Detect which cell encompasses the target text, then output its [x, y] center coordinate. 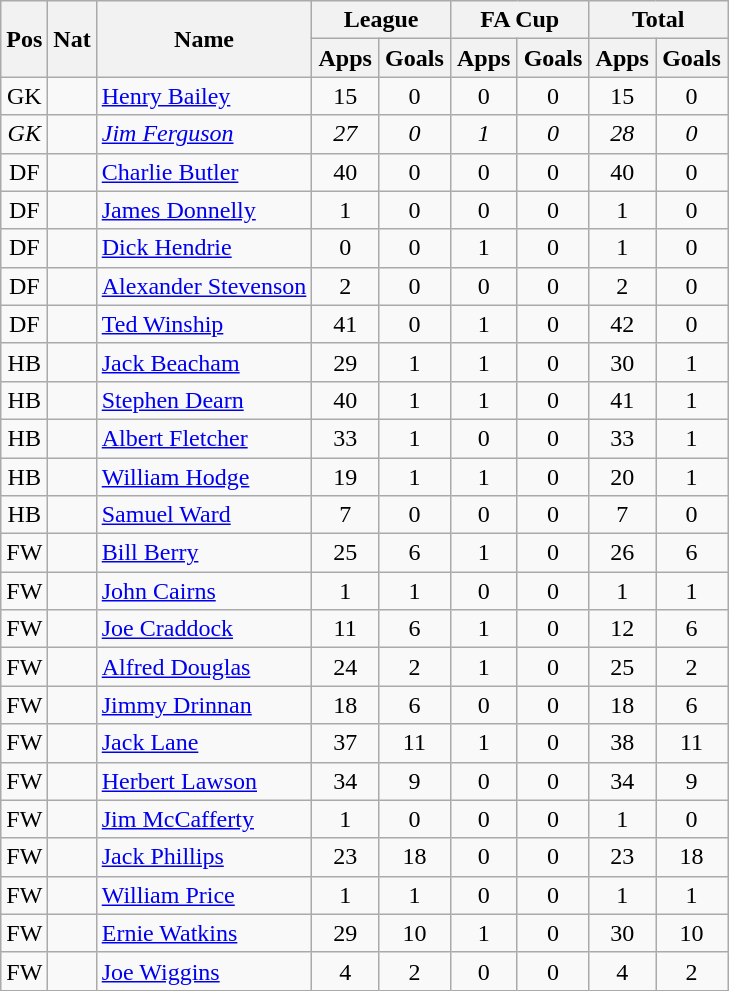
Total [658, 20]
Pos [24, 39]
24 [346, 667]
Jimmy Drinnan [204, 705]
Jack Lane [204, 743]
Charlie Butler [204, 172]
26 [622, 553]
19 [346, 477]
42 [622, 324]
James Donnelly [204, 210]
Herbert Lawson [204, 781]
37 [346, 743]
William Hodge [204, 477]
Jack Phillips [204, 857]
27 [346, 134]
Alfred Douglas [204, 667]
Stephen Dearn [204, 400]
Albert Fletcher [204, 438]
Samuel Ward [204, 515]
Jim Ferguson [204, 134]
Jack Beacham [204, 362]
Joe Craddock [204, 629]
John Cairns [204, 591]
20 [622, 477]
38 [622, 743]
League [382, 20]
Jim McCafferty [204, 819]
Dick Hendrie [204, 248]
Nat [72, 39]
12 [622, 629]
Ernie Watkins [204, 933]
William Price [204, 895]
Ted Winship [204, 324]
Henry Bailey [204, 96]
FA Cup [520, 20]
Alexander Stevenson [204, 286]
28 [622, 134]
Joe Wiggins [204, 971]
Bill Berry [204, 553]
Name [204, 39]
